Return the (x, y) coordinate for the center point of the cell that contains the specified text.  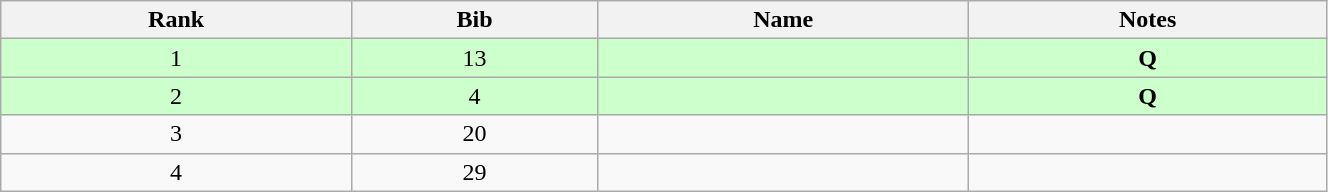
Name (784, 20)
20 (474, 134)
1 (176, 58)
Bib (474, 20)
13 (474, 58)
Rank (176, 20)
Notes (1148, 20)
29 (474, 172)
3 (176, 134)
2 (176, 96)
